Pinpoint the cell where the given text exists, returning its (X, Y) midpoint coordinate. 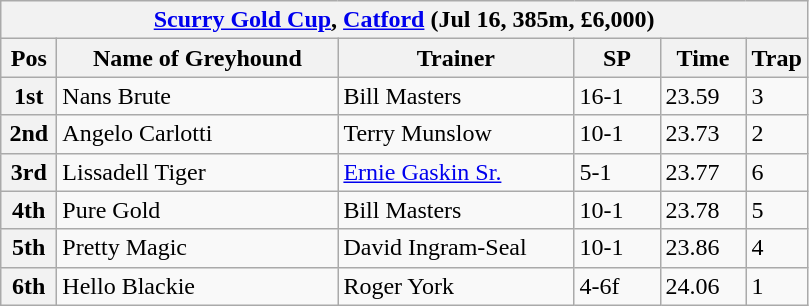
6th (29, 286)
1 (776, 286)
Roger York (456, 286)
SP (617, 58)
6 (776, 172)
24.06 (703, 286)
4th (29, 210)
2nd (29, 134)
3 (776, 96)
Trap (776, 58)
Time (703, 58)
Terry Munslow (456, 134)
1st (29, 96)
5th (29, 248)
23.59 (703, 96)
David Ingram-Seal (456, 248)
Angelo Carlotti (198, 134)
Scurry Gold Cup, Catford (Jul 16, 385m, £6,000) (404, 20)
2 (776, 134)
Pretty Magic (198, 248)
23.77 (703, 172)
5-1 (617, 172)
23.73 (703, 134)
4-6f (617, 286)
23.86 (703, 248)
Hello Blackie (198, 286)
Lissadell Tiger (198, 172)
Name of Greyhound (198, 58)
23.78 (703, 210)
3rd (29, 172)
Pure Gold (198, 210)
Pos (29, 58)
Ernie Gaskin Sr. (456, 172)
16-1 (617, 96)
Nans Brute (198, 96)
Trainer (456, 58)
5 (776, 210)
4 (776, 248)
